Find where the given text appears and provide that cell's center as [x, y] coordinate. 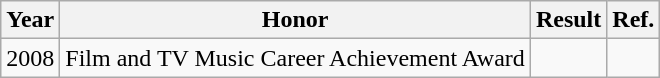
2008 [30, 58]
Honor [296, 20]
Result [568, 20]
Film and TV Music Career Achievement Award [296, 58]
Year [30, 20]
Ref. [634, 20]
